Capture the cell that displays the provided text and extract its (x, y) central coordinate. 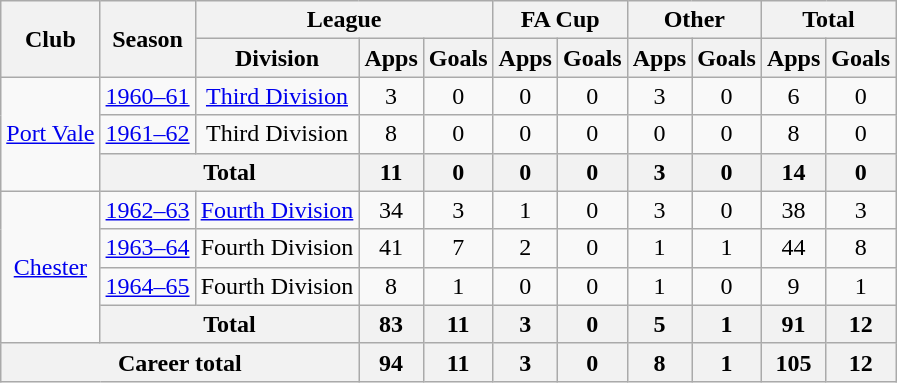
44 (793, 248)
34 (391, 210)
Other (694, 20)
1960–61 (148, 96)
2 (525, 248)
1963–64 (148, 248)
105 (793, 362)
Port Vale (50, 134)
5 (659, 324)
Career total (180, 362)
Club (50, 39)
91 (793, 324)
41 (391, 248)
1961–62 (148, 134)
Chester (50, 267)
94 (391, 362)
1964–65 (148, 286)
Division (277, 58)
14 (793, 172)
83 (391, 324)
9 (793, 286)
1962–63 (148, 210)
Season (148, 39)
38 (793, 210)
7 (458, 248)
League (344, 20)
FA Cup (560, 20)
6 (793, 96)
